Provide the [X, Y] coordinate of the cell's center where the given text is located.  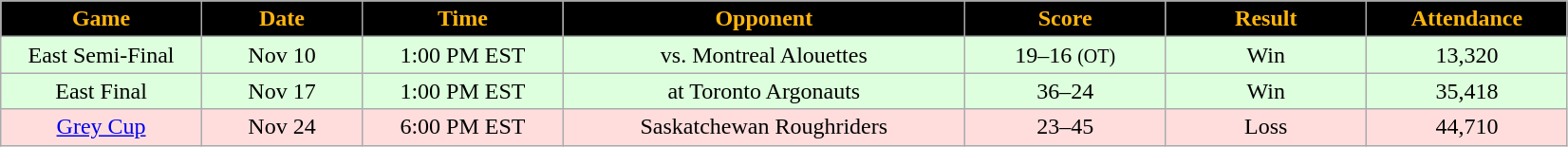
6:00 PM EST [463, 127]
44,710 [1467, 127]
Time [463, 19]
Grey Cup [102, 127]
35,418 [1467, 91]
Nov 10 [281, 55]
East Semi-Final [102, 55]
East Final [102, 91]
Score [1065, 19]
Nov 24 [281, 127]
13,320 [1467, 55]
vs. Montreal Alouettes [763, 55]
Saskatchewan Roughriders [763, 127]
Date [281, 19]
36–24 [1065, 91]
at Toronto Argonauts [763, 91]
Attendance [1467, 19]
Nov 17 [281, 91]
Game [102, 19]
Loss [1266, 127]
Opponent [763, 19]
23–45 [1065, 127]
19–16 (OT) [1065, 55]
Result [1266, 19]
